Scan for the cell matching the given text and deliver its [x, y] coordinate at center. 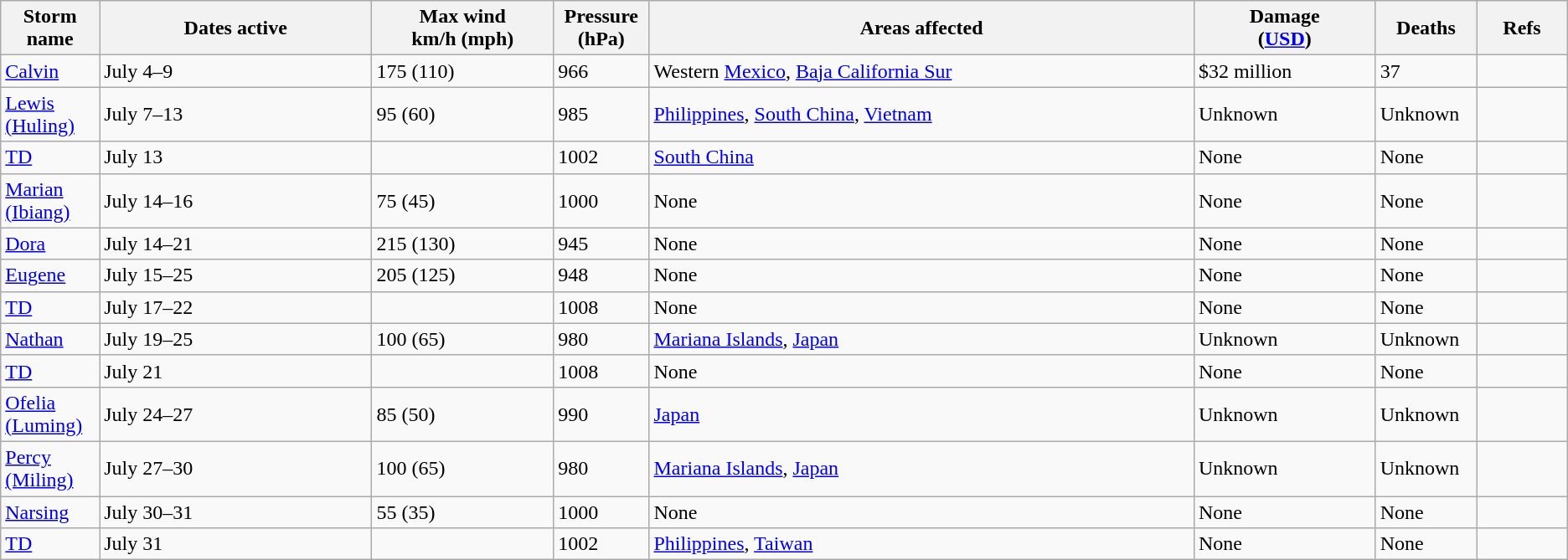
July 27–30 [236, 469]
Areas affected [921, 28]
75 (45) [462, 201]
Storm name [50, 28]
Calvin [50, 71]
Damage(USD) [1285, 28]
Percy (Miling) [50, 469]
Ofelia (Luming) [50, 414]
215 (130) [462, 244]
July 30–31 [236, 511]
July 4–9 [236, 71]
85 (50) [462, 414]
Dates active [236, 28]
Pressure(hPa) [601, 28]
Lewis (Huling) [50, 114]
Marian (Ibiang) [50, 201]
Max windkm/h (mph) [462, 28]
985 [601, 114]
Deaths [1426, 28]
July 14–16 [236, 201]
July 14–21 [236, 244]
July 24–27 [236, 414]
Japan [921, 414]
Eugene [50, 275]
945 [601, 244]
July 13 [236, 157]
July 19–25 [236, 339]
July 31 [236, 544]
966 [601, 71]
July 15–25 [236, 275]
Philippines, South China, Vietnam [921, 114]
July 21 [236, 371]
Refs [1523, 28]
$32 million [1285, 71]
July 7–13 [236, 114]
Philippines, Taiwan [921, 544]
948 [601, 275]
55 (35) [462, 511]
July 17–22 [236, 307]
175 (110) [462, 71]
95 (60) [462, 114]
South China [921, 157]
Nathan [50, 339]
990 [601, 414]
205 (125) [462, 275]
Western Mexico, Baja California Sur [921, 71]
37 [1426, 71]
Narsing [50, 511]
Dora [50, 244]
